Output the [x, y] coordinate of the center of the cell containing the given text.  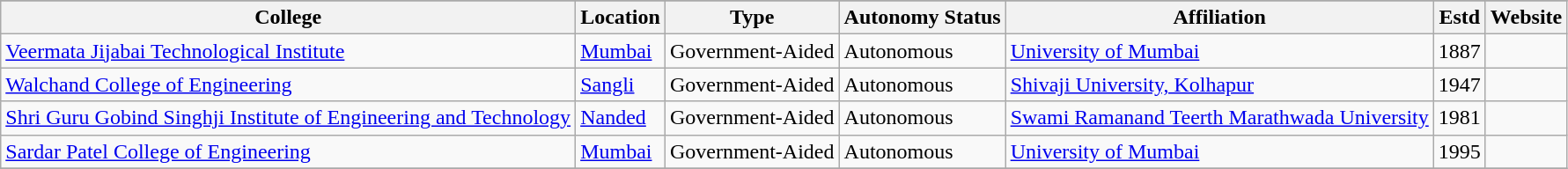
Type [752, 18]
Nanded [621, 118]
Website [1526, 18]
Location [621, 18]
Shivaji University, Kolhapur [1219, 84]
Walchand College of Engineering [289, 84]
Sangli [621, 84]
Shri Guru Gobind Singhji Institute of Engineering and Technology [289, 118]
Estd [1460, 18]
Autonomy Status [923, 18]
Affiliation [1219, 18]
College [289, 18]
Swami Ramanand Teerth Marathwada University [1219, 118]
1981 [1460, 118]
1947 [1460, 84]
1887 [1460, 51]
Veermata Jijabai Technological Institute [289, 51]
1995 [1460, 151]
Sardar Patel College of Engineering [289, 151]
